Return [X, Y] of the center of cell containing provided text 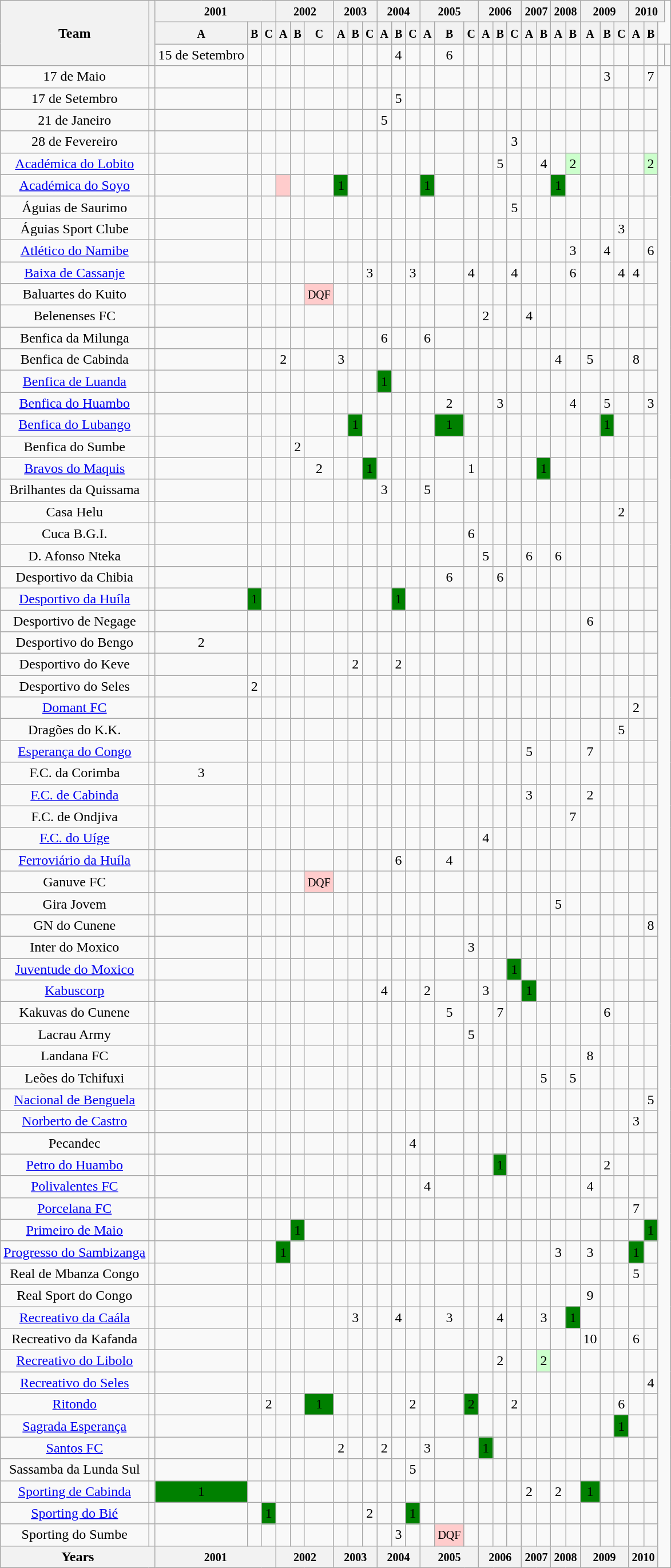
Desportivo da Huíla [74, 599]
Desportivo de Negage [74, 620]
Ferroviário da Huíla [74, 860]
Benfica da Milunga [74, 338]
Águias de Saurimo [74, 207]
Primeiro de Maio [74, 1230]
Benfica do Lubango [74, 425]
Sassamba da Lunda Sul [74, 1470]
Belenenses FC [74, 316]
Desportivo do Bengo [74, 643]
Porcelana FC [74, 1208]
Leões do Tchifuxi [74, 1078]
Pecandec [74, 1143]
Norberto de Castro [74, 1121]
Real de Mbanza Congo [74, 1273]
Casa Helu [74, 512]
F.C. da Corimba [74, 773]
Polivalentes FC [74, 1187]
Dragões do K.K. [74, 730]
Petro do Huambo [74, 1165]
Académica do Soyo [74, 185]
Kabuscorp [74, 991]
Águias Sport Clube [74, 229]
Landana FC [74, 1056]
15 de Setembro [201, 55]
Kakuvas do Cunene [74, 1013]
Desportivo da Chibia [74, 577]
Baluartes do Kuito [74, 295]
Benfica do Sumbe [74, 447]
Benfica do Huambo [74, 403]
GN do Cunene [74, 925]
Real Sport do Congo [74, 1295]
17 de Maio [74, 77]
Sagrada Esperança [74, 1426]
Team [74, 33]
28 de Fevereiro [74, 142]
Benfica de Luanda [74, 381]
Bravos do Maquis [74, 468]
F.C. do Uíge [74, 838]
Benfica de Cabinda [74, 360]
Sporting do Sumbe [74, 1535]
Ganuve FC [74, 882]
Sporting de Cabinda [74, 1491]
Inter do Moxico [74, 947]
17 de Setembro [74, 98]
9 [590, 1295]
10 [590, 1339]
F.C. de Ondjiva [74, 817]
Recreativo da Kafanda [74, 1339]
Nacional de Benguela [74, 1100]
Desportivo do Keve [74, 664]
Gira Jovem [74, 904]
Sporting do Bié [74, 1513]
21 de Janeiro [74, 120]
Domant FC [74, 708]
Cuca B.G.I. [74, 534]
F.C. de Cabinda [74, 795]
Recreativo da Caála [74, 1317]
Brilhantes da Quissama [74, 490]
Baixa de Cassanje [74, 273]
Progresso do Sambizanga [74, 1252]
Académica do Lobito [74, 164]
D. Afonso Nteka [74, 555]
Recreativo do Seles [74, 1383]
Years [78, 1557]
Esperança do Congo [74, 751]
Atlético do Namibe [74, 250]
Desportivo do Seles [74, 686]
Recreativo do Libolo [74, 1361]
Ritondo [74, 1404]
Juventude do Moxico [74, 969]
Santos FC [74, 1448]
Lacrau Army [74, 1034]
